Find where the given text appears and provide that cell's center as [X, Y] coordinate. 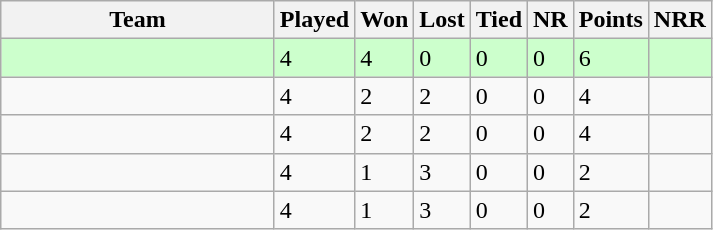
Team [138, 20]
Points [610, 20]
6 [610, 58]
NR [551, 20]
Played [314, 20]
Won [384, 20]
Lost [442, 20]
Tied [498, 20]
NRR [680, 20]
